Output the [X, Y] coordinate of the center of the cell containing the given text.  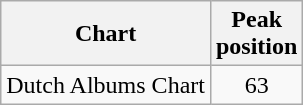
Peakposition [256, 34]
Chart [106, 34]
Dutch Albums Chart [106, 85]
63 [256, 85]
